From the cell containing the given text, extract its center point as [X, Y] coordinate. 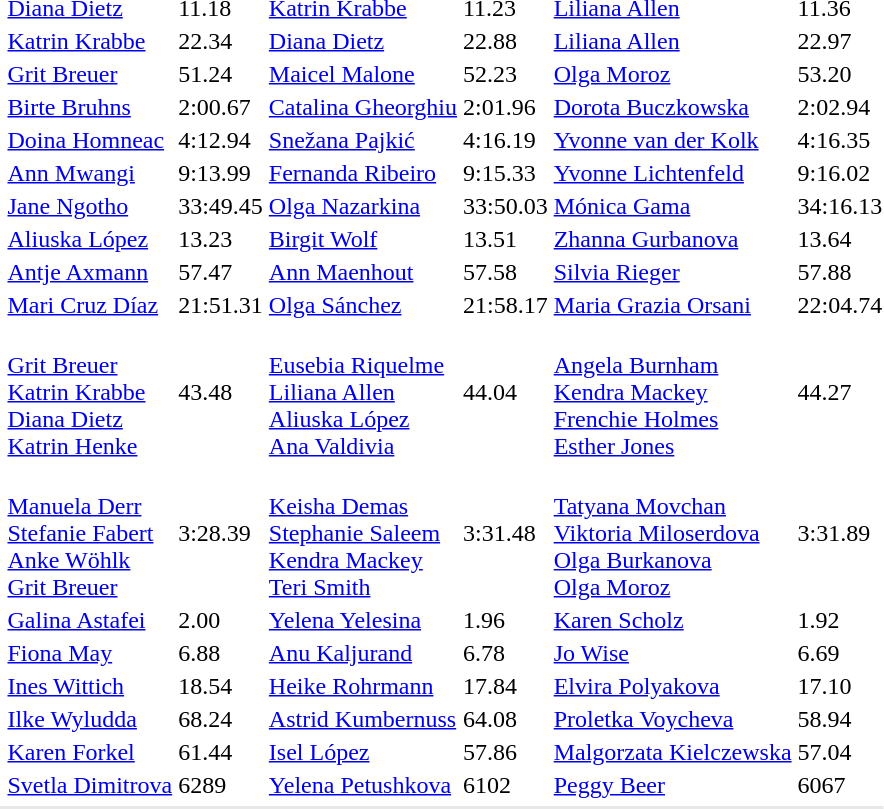
22:04.74 [840, 305]
Malgorzata Kielczewska [672, 752]
9:16.02 [840, 173]
57.88 [840, 272]
51.24 [221, 74]
17.10 [840, 686]
Karen Forkel [90, 752]
3:31.48 [506, 533]
3:31.89 [840, 533]
53.20 [840, 74]
Doina Homneac [90, 140]
43.48 [221, 392]
44.27 [840, 392]
Antje Axmann [90, 272]
Olga Moroz [672, 74]
Yvonne Lichtenfeld [672, 173]
57.04 [840, 752]
4:12.94 [221, 140]
Diana Dietz [362, 41]
Olga Sánchez [362, 305]
61.44 [221, 752]
58.94 [840, 719]
Astrid Kumbernuss [362, 719]
Yelena Petushkova [362, 785]
21:58.17 [506, 305]
Maicel Malone [362, 74]
13.64 [840, 239]
18.54 [221, 686]
22.34 [221, 41]
6289 [221, 785]
13.51 [506, 239]
3:28.39 [221, 533]
Manuela DerrStefanie FabertAnke WöhlkGrit Breuer [90, 533]
Jane Ngotho [90, 206]
6.88 [221, 653]
21:51.31 [221, 305]
Galina Astafei [90, 620]
44.04 [506, 392]
Tatyana MovchanViktoria MiloserdovaOlga BurkanovaOlga Moroz [672, 533]
Birte Bruhns [90, 107]
Ann Maenhout [362, 272]
17.84 [506, 686]
Mónica Gama [672, 206]
Jo Wise [672, 653]
68.24 [221, 719]
33:50.03 [506, 206]
Fiona May [90, 653]
Peggy Beer [672, 785]
Heike Rohrmann [362, 686]
Grit Breuer [90, 74]
34:16.13 [840, 206]
6.69 [840, 653]
Karen Scholz [672, 620]
1.96 [506, 620]
2.00 [221, 620]
Proletka Voycheva [672, 719]
Maria Grazia Orsani [672, 305]
Birgit Wolf [362, 239]
Yelena Yelesina [362, 620]
6.78 [506, 653]
Liliana Allen [672, 41]
Keisha DemasStephanie SaleemKendra MackeyTeri Smith [362, 533]
57.86 [506, 752]
Fernanda Ribeiro [362, 173]
Snežana Pajkić [362, 140]
Svetla Dimitrova [90, 785]
Ines Wittich [90, 686]
4:16.19 [506, 140]
Dorota Buczkowska [672, 107]
9:13.99 [221, 173]
Yvonne van der Kolk [672, 140]
2:02.94 [840, 107]
57.47 [221, 272]
Elvira Polyakova [672, 686]
13.23 [221, 239]
Grit BreuerKatrin KrabbeDiana DietzKatrin Henke [90, 392]
6067 [840, 785]
22.97 [840, 41]
Ilke Wyludda [90, 719]
Anu Kaljurand [362, 653]
2:00.67 [221, 107]
52.23 [506, 74]
Mari Cruz Díaz [90, 305]
Ann Mwangi [90, 173]
64.08 [506, 719]
Catalina Gheorghiu [362, 107]
6102 [506, 785]
22.88 [506, 41]
Katrin Krabbe [90, 41]
Silvia Rieger [672, 272]
Aliuska López [90, 239]
2:01.96 [506, 107]
57.58 [506, 272]
Zhanna Gurbanova [672, 239]
9:15.33 [506, 173]
1.92 [840, 620]
4:16.35 [840, 140]
Eusebia RiquelmeLiliana AllenAliuska LópezAna Valdivia [362, 392]
Isel López [362, 752]
Olga Nazarkina [362, 206]
Angela BurnhamKendra MackeyFrenchie HolmesEsther Jones [672, 392]
33:49.45 [221, 206]
